Provide the [x, y] coordinate of the cell's center where the given text is located.  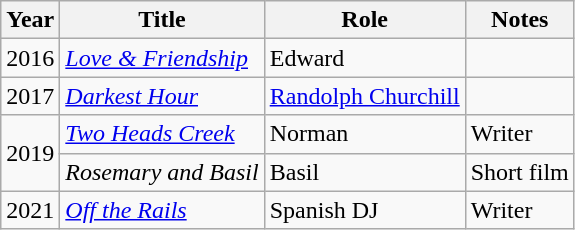
Norman [364, 134]
Notes [520, 20]
Title [162, 20]
Year [30, 20]
Role [364, 20]
Basil [364, 172]
Randolph Churchill [364, 96]
Spanish DJ [364, 210]
Edward [364, 58]
Two Heads Creek [162, 134]
Short film [520, 172]
Off the Rails [162, 210]
2017 [30, 96]
2021 [30, 210]
2016 [30, 58]
Love & Friendship [162, 58]
Rosemary and Basil [162, 172]
Darkest Hour [162, 96]
2019 [30, 153]
